Return (X, Y) of the center of cell containing provided text 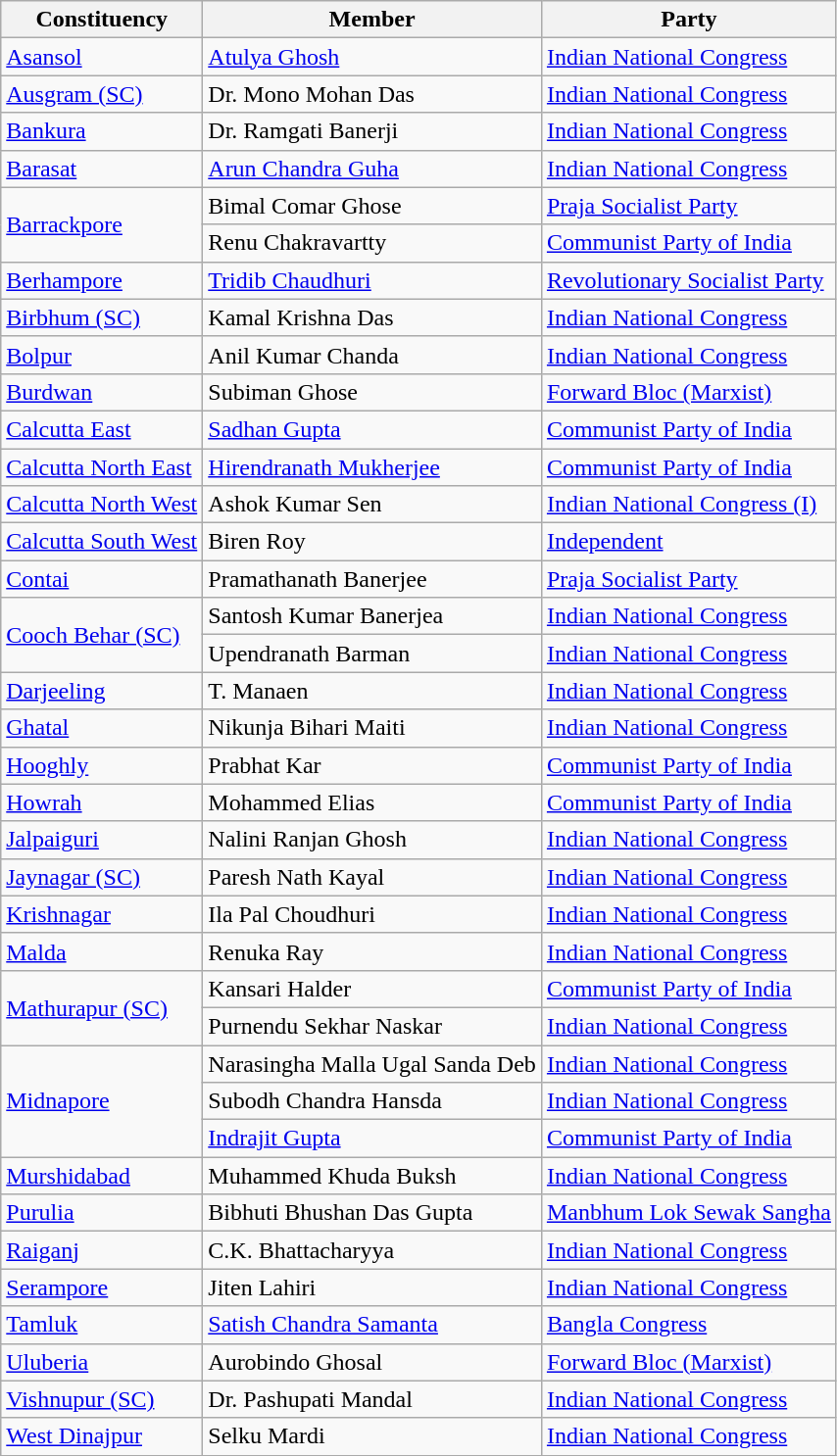
Midnapore (102, 1100)
Subiman Ghose (372, 392)
West Dinajpur (102, 1436)
Jiten Lahiri (372, 1287)
Howrah (102, 802)
Raiganj (102, 1250)
Jaynagar (SC) (102, 877)
Bibhuti Bhushan Das Gupta (372, 1213)
Bankura (102, 131)
Subodh Chandra Hansda (372, 1101)
Vishnupur (SC) (102, 1399)
Ausgram (SC) (102, 94)
Krishnagar (102, 914)
Bangla Congress (688, 1325)
Kamal Krishna Das (372, 317)
Tridib Chaudhuri (372, 280)
T. Manaen (372, 691)
Hooghly (102, 765)
Manbhum Lok Sewak Sangha (688, 1213)
Calcutta North West (102, 505)
Barrackpore (102, 224)
Atulya Ghosh (372, 57)
Calcutta South West (102, 542)
Indrajit Gupta (372, 1139)
Jalpaiguri (102, 840)
Calcutta North East (102, 467)
Satish Chandra Samanta (372, 1325)
Biren Roy (372, 542)
Constituency (102, 20)
Member (372, 20)
Narasingha Malla Ugal Sanda Deb (372, 1063)
Bolpur (102, 355)
Malda (102, 951)
Mathurapur (SC) (102, 1007)
Tamluk (102, 1325)
Asansol (102, 57)
Dr. Pashupati Mandal (372, 1399)
Pramathanath Banerjee (372, 579)
Renuka Ray (372, 951)
Sadhan Gupta (372, 429)
Paresh Nath Kayal (372, 877)
Dr. Ramgati Banerji (372, 131)
Santosh Kumar Banerjea (372, 616)
Serampore (102, 1287)
Revolutionary Socialist Party (688, 280)
Cooch Behar (SC) (102, 635)
Nikunja Bihari Maiti (372, 728)
C.K. Bhattacharyya (372, 1250)
Nalini Ranjan Ghosh (372, 840)
Mohammed Elias (372, 802)
Upendranath Barman (372, 654)
Dr. Mono Mohan Das (372, 94)
Calcutta East (102, 429)
Arun Chandra Guha (372, 169)
Darjeeling (102, 691)
Hirendranath Mukherjee (372, 467)
Berhampore (102, 280)
Kansari Halder (372, 989)
Murshidabad (102, 1176)
Ashok Kumar Sen (372, 505)
Barasat (102, 169)
Purulia (102, 1213)
Muhammed Khuda Buksh (372, 1176)
Contai (102, 579)
Prabhat Kar (372, 765)
Purnendu Sekhar Naskar (372, 1026)
Indian National Congress (I) (688, 505)
Anil Kumar Chanda (372, 355)
Burdwan (102, 392)
Party (688, 20)
Uluberia (102, 1362)
Aurobindo Ghosal (372, 1362)
Independent (688, 542)
Ghatal (102, 728)
Birbhum (SC) (102, 317)
Renu Chakravartty (372, 243)
Selku Mardi (372, 1436)
Ila Pal Choudhuri (372, 914)
Bimal Comar Ghose (372, 206)
